Output the (x, y) coordinate of the center of the cell containing the given text.  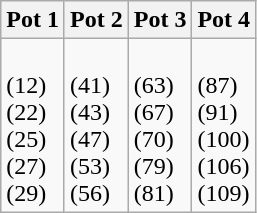
Pot 1 (33, 20)
Pot 4 (224, 20)
Pot 2 (96, 20)
(87) (91) (100) (106) (109) (224, 126)
(12) (22) (25) (27) (29) (33, 126)
Pot 3 (160, 20)
(41) (43) (47) (53) (56) (96, 126)
(63) (67) (70) (79) (81) (160, 126)
